Detect which cell encompasses the target text, then output its [x, y] center coordinate. 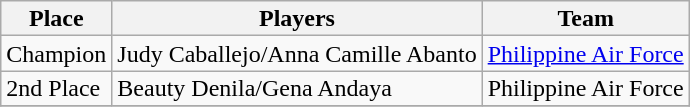
Beauty Denila/Gena Andaya [297, 88]
Place [56, 18]
Champion [56, 54]
2nd Place [56, 88]
Players [297, 18]
Team [586, 18]
Judy Caballejo/Anna Camille Abanto [297, 54]
